Detect which cell encompasses the target text, then output its [X, Y] center coordinate. 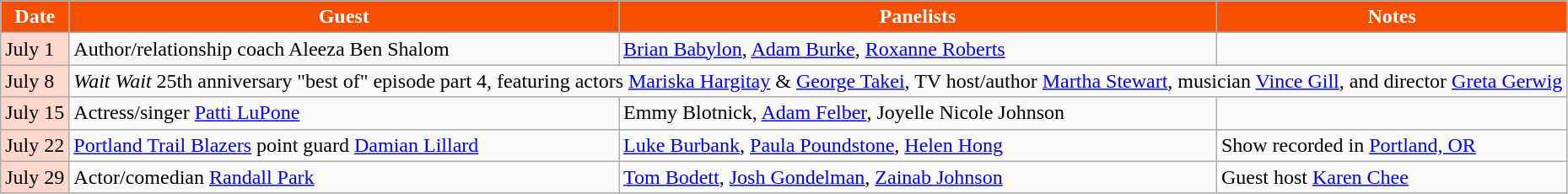
Guest host Karen Chee [1392, 177]
Actress/singer Patti LuPone [344, 113]
July 22 [35, 145]
Tom Bodett, Josh Gondelman, Zainab Johnson [918, 177]
July 29 [35, 177]
Show recorded in Portland, OR [1392, 145]
Date [35, 17]
July 15 [35, 113]
Author/relationship coach Aleeza Ben Shalom [344, 49]
Actor/comedian Randall Park [344, 177]
July 8 [35, 81]
Notes [1392, 17]
Emmy Blotnick, Adam Felber, Joyelle Nicole Johnson [918, 113]
Luke Burbank, Paula Poundstone, Helen Hong [918, 145]
Portland Trail Blazers point guard Damian Lillard [344, 145]
July 1 [35, 49]
Panelists [918, 17]
Guest [344, 17]
Brian Babylon, Adam Burke, Roxanne Roberts [918, 49]
